Output the (x, y) coordinate of the center of the cell containing the given text.  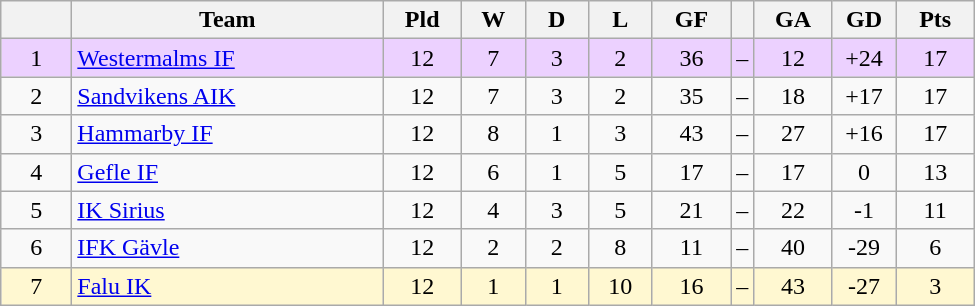
GA (794, 20)
10 (621, 286)
18 (794, 96)
16 (692, 286)
Hammarby IF (228, 134)
IK Sirius (228, 210)
W (493, 20)
+24 (864, 58)
Falu IK (228, 286)
+17 (864, 96)
+16 (864, 134)
Team (228, 20)
Gefle IF (228, 172)
0 (864, 172)
IFK Gävle (228, 248)
-29 (864, 248)
D (557, 20)
Westermalms IF (228, 58)
GD (864, 20)
L (621, 20)
27 (794, 134)
Pts (936, 20)
40 (794, 248)
21 (692, 210)
13 (936, 172)
Pld (422, 20)
35 (692, 96)
22 (794, 210)
36 (692, 58)
Sandvikens AIK (228, 96)
-27 (864, 286)
-1 (864, 210)
GF (692, 20)
